Return [X, Y] of the center of cell containing provided text 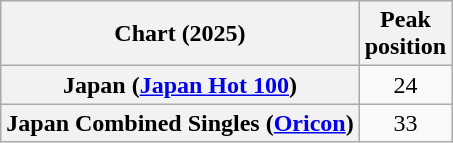
Peakposition [405, 34]
24 [405, 85]
33 [405, 123]
Japan (Japan Hot 100) [180, 85]
Chart (2025) [180, 34]
Japan Combined Singles (Oricon) [180, 123]
